Determine the [x, y] coordinate at the center of the cell enclosing the given text.  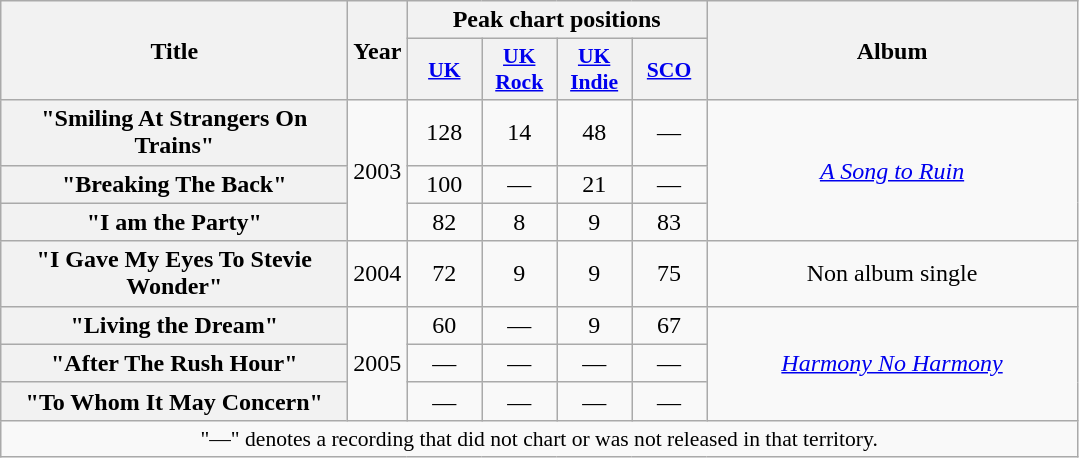
83 [670, 222]
Year [378, 50]
72 [444, 274]
"Breaking The Back" [174, 184]
"To Whom It May Concern" [174, 401]
Peak chart positions [557, 20]
75 [670, 274]
"After The Rush Hour" [174, 363]
Non album single [892, 274]
"Living the Dream" [174, 325]
60 [444, 325]
"I Gave My Eyes To Stevie Wonder" [174, 274]
A Song to Ruin [892, 170]
128 [444, 132]
100 [444, 184]
"Smiling At Strangers On Trains" [174, 132]
2003 [378, 170]
SCO [670, 70]
2004 [378, 274]
UKRock [520, 70]
Title [174, 50]
82 [444, 222]
"I am the Party" [174, 222]
14 [520, 132]
UKIndie [594, 70]
Harmony No Harmony [892, 363]
UK [444, 70]
48 [594, 132]
Album [892, 50]
67 [670, 325]
"—" denotes a recording that did not chart or was not released in that territory. [540, 438]
2005 [378, 363]
21 [594, 184]
8 [520, 222]
